Extract the (x, y) coordinate from the center of the cell holding the provided text.  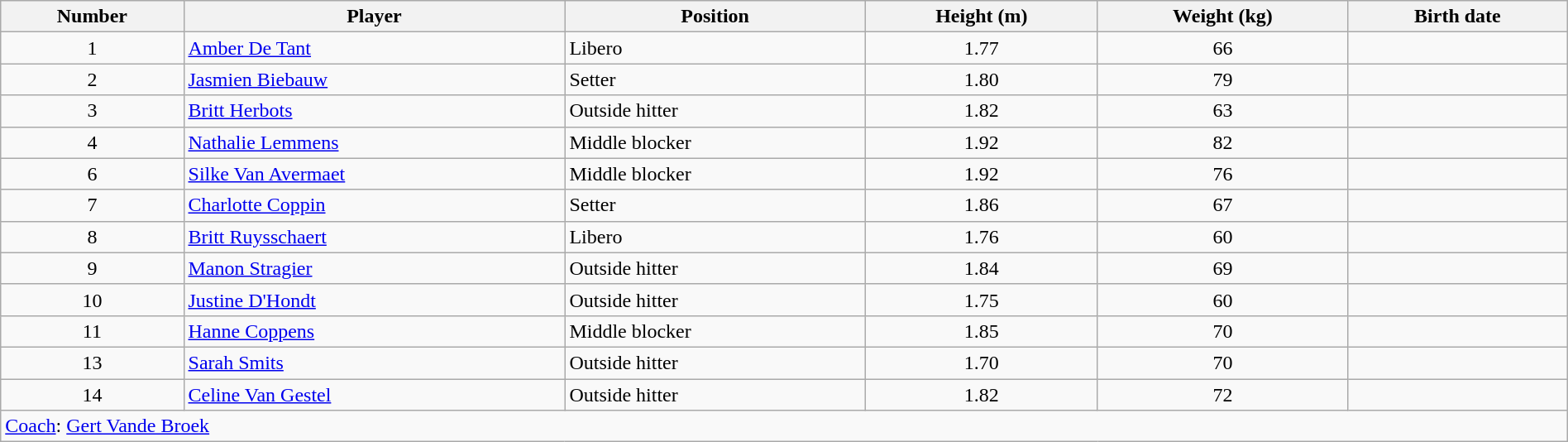
Sarah Smits (374, 363)
11 (93, 331)
13 (93, 363)
9 (93, 268)
Birth date (1458, 17)
1.76 (981, 237)
82 (1222, 142)
Amber De Tant (374, 48)
Jasmien Biebauw (374, 79)
Nathalie Lemmens (374, 142)
1.84 (981, 268)
Celine Van Gestel (374, 395)
7 (93, 205)
79 (1222, 79)
10 (93, 300)
Charlotte Coppin (374, 205)
2 (93, 79)
Hanne Coppens (374, 331)
1.85 (981, 331)
3 (93, 111)
8 (93, 237)
Position (715, 17)
76 (1222, 174)
Weight (kg) (1222, 17)
Silke Van Avermaet (374, 174)
Manon Stragier (374, 268)
Number (93, 17)
14 (93, 395)
Britt Ruysschaert (374, 237)
72 (1222, 395)
69 (1222, 268)
1.86 (981, 205)
63 (1222, 111)
1 (93, 48)
Justine D'Hondt (374, 300)
Player (374, 17)
1.75 (981, 300)
66 (1222, 48)
1.77 (981, 48)
Britt Herbots (374, 111)
Height (m) (981, 17)
6 (93, 174)
1.70 (981, 363)
67 (1222, 205)
1.80 (981, 79)
4 (93, 142)
Coach: Gert Vande Broek (784, 426)
